Locate the cell with the specified text and output its (X, Y) center coordinate. 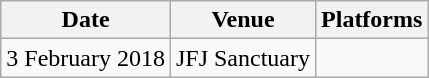
3 February 2018 (86, 58)
Platforms (372, 20)
JFJ Sanctuary (242, 58)
Venue (242, 20)
Date (86, 20)
